Find where the given text appears and provide that cell's center as [x, y] coordinate. 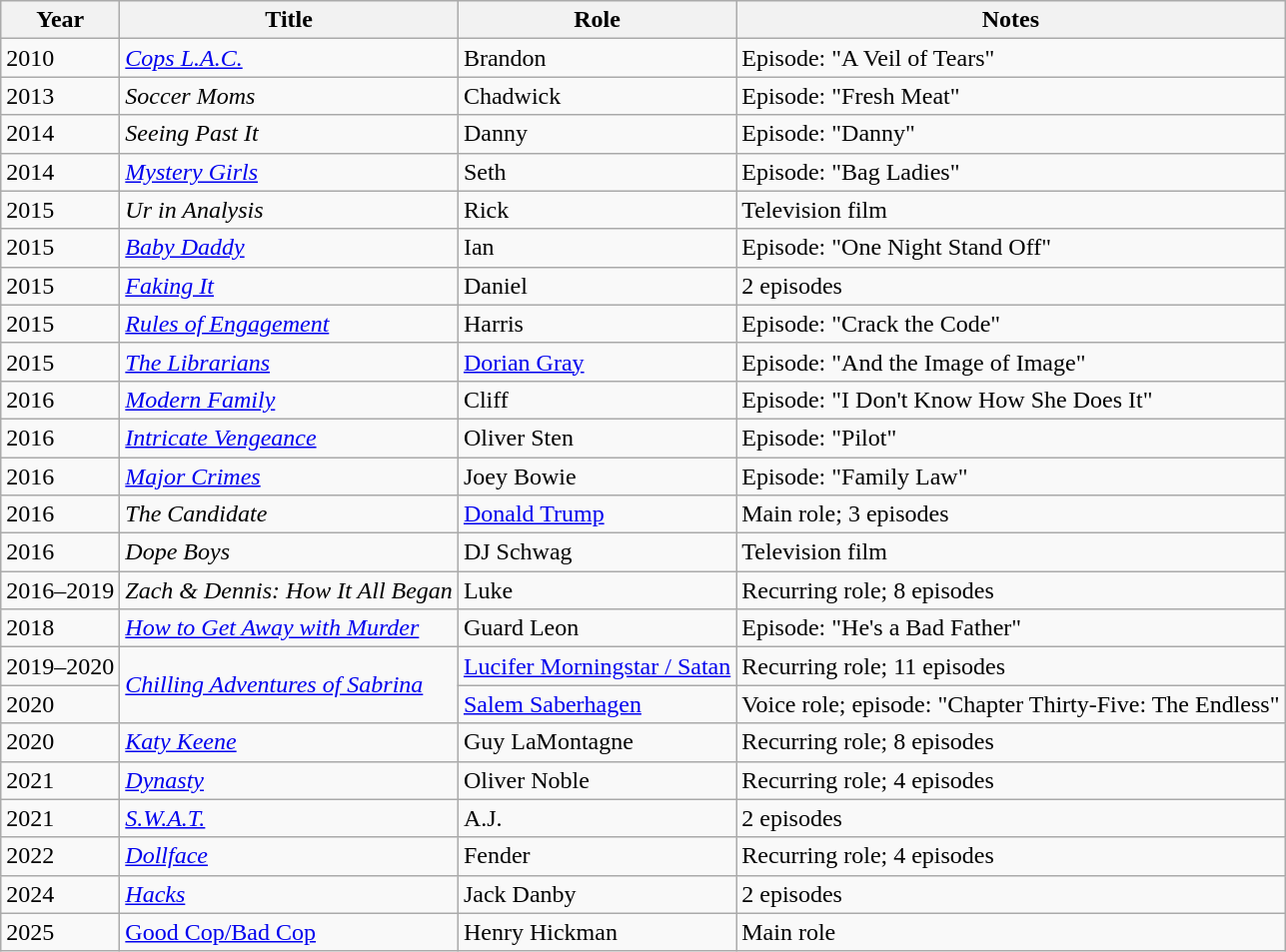
Cops L.A.C. [290, 58]
Title [290, 20]
Katy Keene [290, 742]
Ur in Analysis [290, 210]
Ian [597, 248]
Oliver Sten [597, 438]
Harris [597, 324]
Chadwick [597, 96]
Chilling Adventures of Sabrina [290, 685]
Donald Trump [597, 514]
Episode: "Pilot" [1011, 438]
Danny [597, 134]
Henry Hickman [597, 932]
Cliff [597, 400]
Dynasty [290, 780]
2013 [60, 96]
Episode: "A Veil of Tears" [1011, 58]
A.J. [597, 818]
Episode: "Danny" [1011, 134]
Joey Bowie [597, 476]
Role [597, 20]
Dollface [290, 856]
Main role; 3 episodes [1011, 514]
Fender [597, 856]
Daniel [597, 286]
2010 [60, 58]
Episode: "Family Law" [1011, 476]
Guard Leon [597, 628]
Luke [597, 590]
Voice role; episode: "Chapter Thirty-Five: The Endless" [1011, 704]
2025 [60, 932]
Episode: "He's a Bad Father" [1011, 628]
Modern Family [290, 400]
Episode: "Crack the Code" [1011, 324]
Oliver Noble [597, 780]
Recurring role; 11 episodes [1011, 666]
Main role [1011, 932]
Lucifer Morningstar / Satan [597, 666]
Jack Danby [597, 894]
Rick [597, 210]
DJ Schwag [597, 552]
Episode: "And the Image of Image" [1011, 362]
2019–2020 [60, 666]
S.W.A.T. [290, 818]
Intricate Vengeance [290, 438]
The Candidate [290, 514]
2022 [60, 856]
Notes [1011, 20]
Rules of Engagement [290, 324]
Hacks [290, 894]
How to Get Away with Murder [290, 628]
Episode: "I Don't Know How She Does It" [1011, 400]
2018 [60, 628]
Episode: "Fresh Meat" [1011, 96]
Salem Saberhagen [597, 704]
2016–2019 [60, 590]
The Librarians [290, 362]
2024 [60, 894]
Major Crimes [290, 476]
Dorian Gray [597, 362]
Episode: "Bag Ladies" [1011, 172]
Zach & Dennis: How It All Began [290, 590]
Guy LaMontagne [597, 742]
Dope Boys [290, 552]
Brandon [597, 58]
Seth [597, 172]
Seeing Past It [290, 134]
Year [60, 20]
Baby Daddy [290, 248]
Soccer Moms [290, 96]
Faking It [290, 286]
Good Cop/Bad Cop [290, 932]
Episode: "One Night Stand Off" [1011, 248]
Mystery Girls [290, 172]
